Output the [X, Y] coordinate of the center of the cell containing the given text.  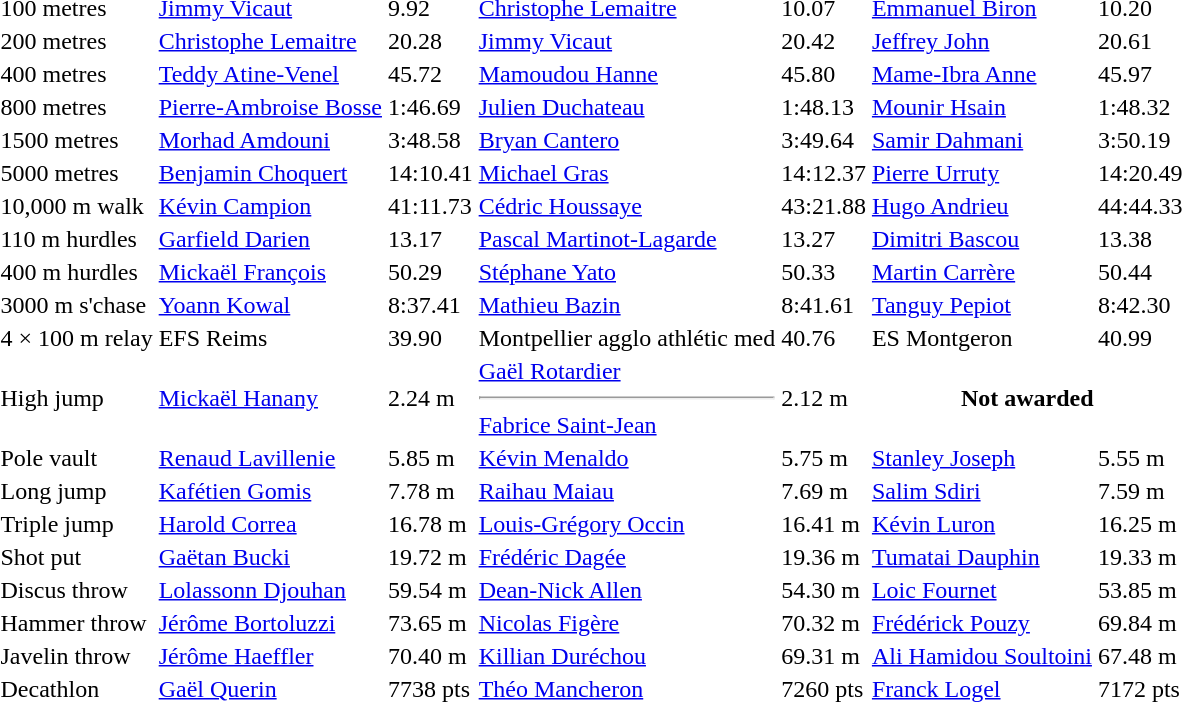
Mickaël Hanany [270, 398]
Mamoudou Hanne [627, 74]
8:37.41 [430, 305]
Yoann Kowal [270, 305]
7.78 m [430, 491]
Ali Hamidou Soultoini [982, 656]
Christophe Lemaitre [270, 41]
Dean-Nick Allen [627, 590]
Tumatai Dauphin [982, 557]
Samir Dahmani [982, 140]
40.76 [824, 338]
Benjamin Choquert [270, 173]
Jérôme Haeffler [270, 656]
1:46.69 [430, 107]
Cédric Houssaye [627, 206]
73.65 m [430, 623]
Pascal Martinot-Lagarde [627, 239]
Gaël RotardierFabrice Saint-Jean [627, 398]
59.54 m [430, 590]
Tanguy Pepiot [982, 305]
39.90 [430, 338]
Killian Duréchou [627, 656]
54.30 m [824, 590]
Salim Sdiri [982, 491]
14:10.41 [430, 173]
Martin Carrère [982, 272]
Kévin Menaldo [627, 458]
70.40 m [430, 656]
Harold Correa [270, 524]
EFS Reims [270, 338]
19.72 m [430, 557]
Stéphane Yato [627, 272]
Morhad Amdouni [270, 140]
Kévin Luron [982, 524]
69.31 m [824, 656]
Hugo Andrieu [982, 206]
1:48.13 [824, 107]
Louis-Grégory Occin [627, 524]
16.41 m [824, 524]
5.75 m [824, 458]
Mame-Ibra Anne [982, 74]
Pierre Urruty [982, 173]
Dimitri Bascou [982, 239]
3:48.58 [430, 140]
Kafétien Gomis [270, 491]
Mounir Hsain [982, 107]
Bryan Cantero [627, 140]
41:11.73 [430, 206]
Michael Gras [627, 173]
Mathieu Bazin [627, 305]
20.42 [824, 41]
Jérôme Bortoluzzi [270, 623]
Mickaël François [270, 272]
19.36 m [824, 557]
20.28 [430, 41]
Garfield Darien [270, 239]
13.27 [824, 239]
Renaud Lavillenie [270, 458]
2.24 m [430, 398]
Jimmy Vicaut [627, 41]
Teddy Atine-Venel [270, 74]
Nicolas Figère [627, 623]
Raihau Maiau [627, 491]
7.69 m [824, 491]
14:12.37 [824, 173]
Julien Duchateau [627, 107]
50.33 [824, 272]
3:49.64 [824, 140]
Jeffrey John [982, 41]
5.85 m [430, 458]
Gaëtan Bucki [270, 557]
Pierre-Ambroise Bosse [270, 107]
Stanley Joseph [982, 458]
Frédérick Pouzy [982, 623]
8:41.61 [824, 305]
43:21.88 [824, 206]
45.72 [430, 74]
2.12 m [824, 398]
Lolassonn Djouhan [270, 590]
45.80 [824, 74]
Kévin Campion [270, 206]
Frédéric Dagée [627, 557]
16.78 m [430, 524]
13.17 [430, 239]
Montpellier agglo athlétic med [627, 338]
Loic Fournet [982, 590]
ES Montgeron [982, 338]
70.32 m [824, 623]
50.29 [430, 272]
